Return the (X, Y) coordinate for the center point of the cell that contains the specified text.  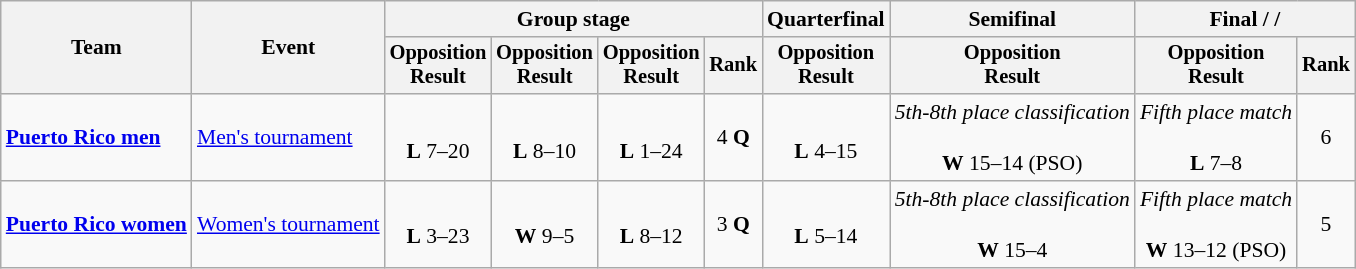
Semifinal (1012, 19)
L 7–20 (438, 138)
L 8–12 (652, 224)
5th-8th place classificationW 15–14 (PSO) (1012, 138)
Event (288, 48)
3 Q (733, 224)
L 3–23 (438, 224)
6 (1326, 138)
Men's tournament (288, 138)
Fifth place matchL 7–8 (1216, 138)
4 Q (733, 138)
W 9–5 (544, 224)
Fifth place matchW 13–12 (PSO) (1216, 224)
5 (1326, 224)
Final / / (1245, 19)
L 8–10 (544, 138)
Women's tournament (288, 224)
Quarterfinal (826, 19)
5th-8th place classificationW 15–4 (1012, 224)
L 1–24 (652, 138)
Puerto Rico men (96, 138)
L 5–14 (826, 224)
Group stage (574, 19)
Puerto Rico women (96, 224)
Team (96, 48)
L 4–15 (826, 138)
